From the cell containing the given text, extract its center point as [X, Y] coordinate. 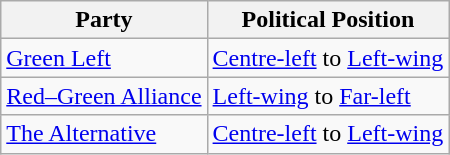
Party [104, 20]
Political Position [328, 20]
Red–Green Alliance [104, 96]
The Alternative [104, 134]
Green Left [104, 58]
Left-wing to Far-left [328, 96]
